Output the (X, Y) coordinate of the center of the cell containing the given text.  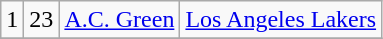
Los Angeles Lakers (281, 20)
1 (12, 20)
A.C. Green (120, 20)
23 (42, 20)
